Identify which cell holds the provided text, then report its (X, Y) central coordinate. 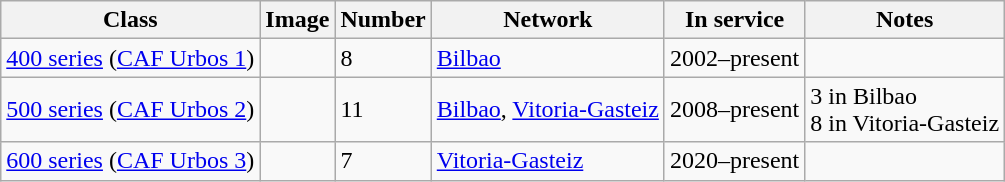
In service (734, 20)
Vitoria-Gasteiz (548, 161)
Number (383, 20)
Class (130, 20)
Notes (905, 20)
2002–present (734, 58)
8 (383, 58)
2020–present (734, 161)
500 series (CAF Urbos 2) (130, 110)
Bilbao (548, 58)
Image (298, 20)
400 series (CAF Urbos 1) (130, 58)
600 series (CAF Urbos 3) (130, 161)
11 (383, 110)
3 in Bilbao8 in Vitoria-Gasteiz (905, 110)
Bilbao, Vitoria-Gasteiz (548, 110)
2008–present (734, 110)
Network (548, 20)
7 (383, 161)
